Search for the cell housing the specified text and yield its [x, y] center coordinate. 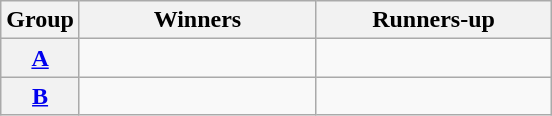
Group [40, 20]
A [40, 58]
Runners-up [433, 20]
B [40, 96]
Winners [197, 20]
